Provide the (x, y) coordinate of the cell's center where the given text is located.  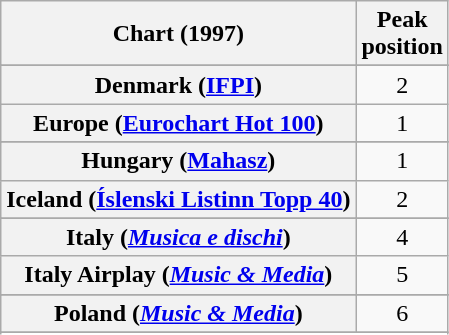
Iceland (Íslenski Listinn Topp 40) (178, 199)
Poland (Music & Media) (178, 313)
6 (402, 313)
5 (402, 275)
Europe (Eurochart Hot 100) (178, 123)
Peakposition (402, 34)
Italy Airplay (Music & Media) (178, 275)
Italy (Musica e dischi) (178, 237)
Chart (1997) (178, 34)
4 (402, 237)
Hungary (Mahasz) (178, 161)
Denmark (IFPI) (178, 85)
